For the text-containing cell, return its midpoint in (X, Y) coordinate format. 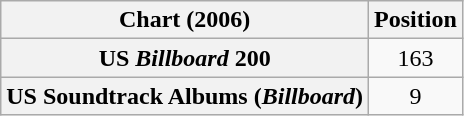
US Billboard 200 (185, 58)
Position (416, 20)
9 (416, 96)
Chart (2006) (185, 20)
163 (416, 58)
US Soundtrack Albums (Billboard) (185, 96)
